For the text-containing cell, return its midpoint in [x, y] coordinate format. 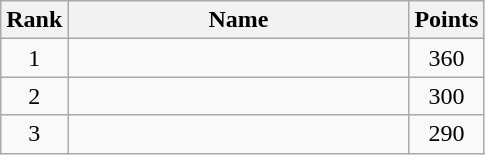
Points [446, 20]
2 [34, 96]
Name [238, 20]
1 [34, 58]
360 [446, 58]
290 [446, 134]
3 [34, 134]
Rank [34, 20]
300 [446, 96]
